Identify which cell holds the provided text, then report its [X, Y] central coordinate. 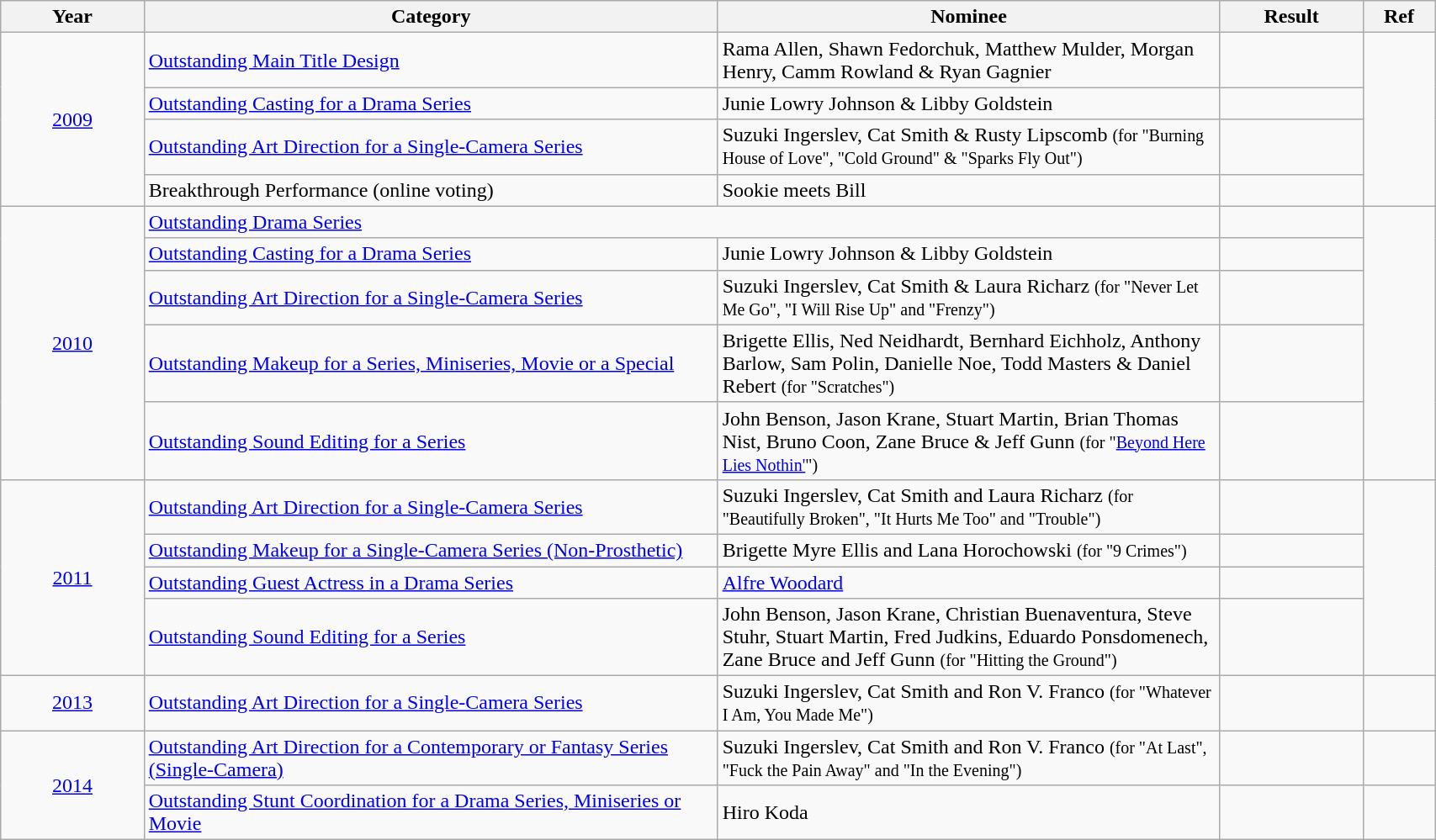
Category [431, 17]
Result [1291, 17]
Suzuki Ingerslev, Cat Smith and Laura Richarz (for "Beautifully Broken", "It Hurts Me Too" and "Trouble") [969, 506]
Brigette Ellis, Ned Neidhardt, Bernhard Eichholz, Anthony Barlow, Sam Polin, Danielle Noe, Todd Masters & Daniel Rebert (for "Scratches") [969, 363]
Nominee [969, 17]
Outstanding Makeup for a Series, Miniseries, Movie or a Special [431, 363]
2009 [72, 119]
Ref [1398, 17]
Outstanding Stunt Coordination for a Drama Series, Miniseries or Movie [431, 812]
Outstanding Art Direction for a Contemporary or Fantasy Series (Single-Camera) [431, 758]
Suzuki Ingerslev, Cat Smith & Rusty Lipscomb (for "Burning House of Love", "Cold Ground" & "Sparks Fly Out") [969, 146]
2013 [72, 703]
Breakthrough Performance (online voting) [431, 190]
Brigette Myre Ellis and Lana Horochowski (for "9 Crimes") [969, 550]
2014 [72, 785]
Outstanding Guest Actress in a Drama Series [431, 583]
Outstanding Main Title Design [431, 61]
Outstanding Makeup for a Single-Camera Series (Non-Prosthetic) [431, 550]
Outstanding Drama Series [681, 222]
Suzuki Ingerslev, Cat Smith and Ron V. Franco (for "Whatever I Am, You Made Me") [969, 703]
Suzuki Ingerslev, Cat Smith & Laura Richarz (for "Never Let Me Go", "I Will Rise Up" and "Frenzy") [969, 298]
Year [72, 17]
John Benson, Jason Krane, Stuart Martin, Brian Thomas Nist, Bruno Coon, Zane Bruce & Jeff Gunn (for "Beyond Here Lies Nothin'") [969, 441]
2010 [72, 343]
Rama Allen, Shawn Fedorchuk, Matthew Mulder, Morgan Henry, Camm Rowland & Ryan Gagnier [969, 61]
Alfre Woodard [969, 583]
Sookie meets Bill [969, 190]
2011 [72, 577]
Suzuki Ingerslev, Cat Smith and Ron V. Franco (for "At Last", "Fuck the Pain Away" and "In the Evening") [969, 758]
Hiro Koda [969, 812]
